Capture the cell that displays the provided text and extract its [x, y] central coordinate. 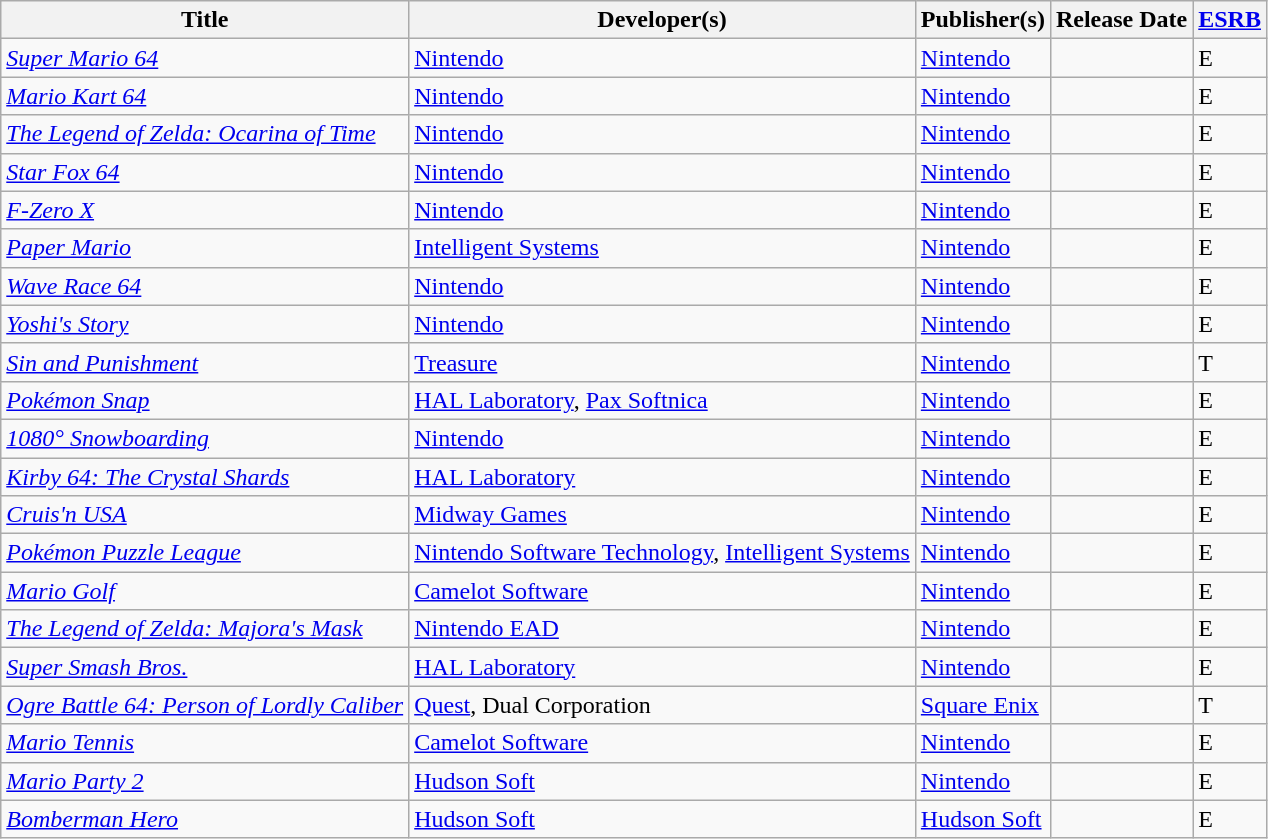
The Legend of Zelda: Ocarina of Time [205, 134]
Midway Games [662, 515]
Publisher(s) [982, 20]
Square Enix [982, 705]
Mario Party 2 [205, 781]
Title [205, 20]
HAL Laboratory, Pax Softnica [662, 400]
Pokémon Snap [205, 400]
F-Zero X [205, 210]
1080° Snowboarding [205, 438]
ESRB [1230, 20]
Paper Mario [205, 248]
Nintendo EAD [662, 629]
Pokémon Puzzle League [205, 553]
Release Date [1121, 20]
Developer(s) [662, 20]
Yoshi's Story [205, 324]
Mario Golf [205, 591]
Super Mario 64 [205, 58]
Quest, Dual Corporation [662, 705]
Kirby 64: The Crystal Shards [205, 477]
Wave Race 64 [205, 286]
Super Smash Bros. [205, 667]
Intelligent Systems [662, 248]
The Legend of Zelda: Majora's Mask [205, 629]
Nintendo Software Technology, Intelligent Systems [662, 553]
Treasure [662, 362]
Sin and Punishment [205, 362]
Mario Kart 64 [205, 96]
Bomberman Hero [205, 819]
Cruis'n USA [205, 515]
Ogre Battle 64: Person of Lordly Caliber [205, 705]
Star Fox 64 [205, 172]
Mario Tennis [205, 743]
